Return the [X, Y] coordinate for the center point of the cell that contains the specified text.  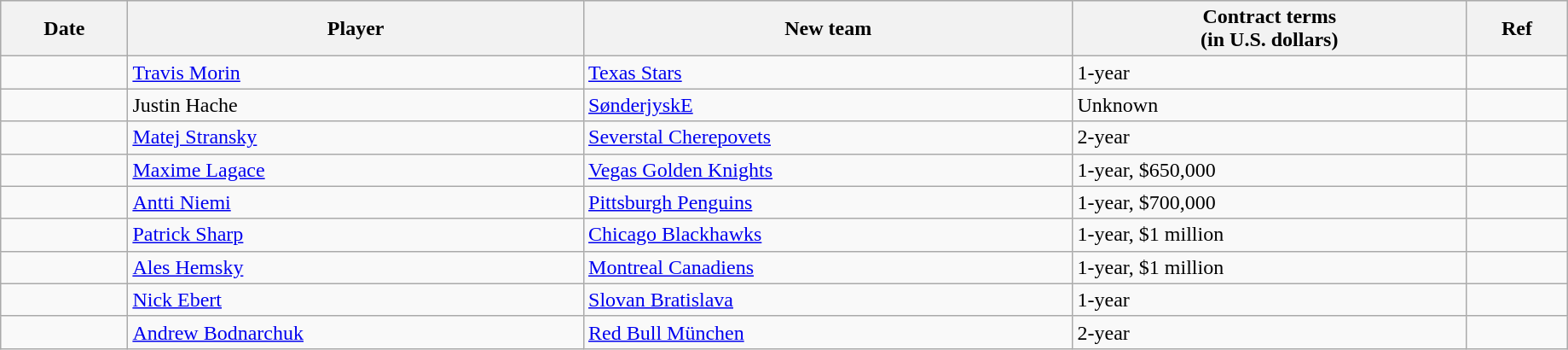
1-year, $700,000 [1270, 202]
Vegas Golden Knights [829, 170]
Maxime Lagace [356, 170]
Matej Stransky [356, 137]
Travis Morin [356, 73]
Date [65, 29]
Justin Hache [356, 105]
Contract terms(in U.S. dollars) [1270, 29]
Pittsburgh Penguins [829, 202]
Unknown [1270, 105]
1-year, $650,000 [1270, 170]
Chicago Blackhawks [829, 235]
Montreal Canadiens [829, 267]
Severstal Cherepovets [829, 137]
Slovan Bratislava [829, 300]
Red Bull München [829, 332]
Player [356, 29]
SønderjyskE [829, 105]
Ref [1518, 29]
Antti Niemi [356, 202]
Patrick Sharp [356, 235]
Andrew Bodnarchuk [356, 332]
New team [829, 29]
Nick Ebert [356, 300]
Ales Hemsky [356, 267]
Texas Stars [829, 73]
